Search for the cell housing the specified text and yield its (x, y) center coordinate. 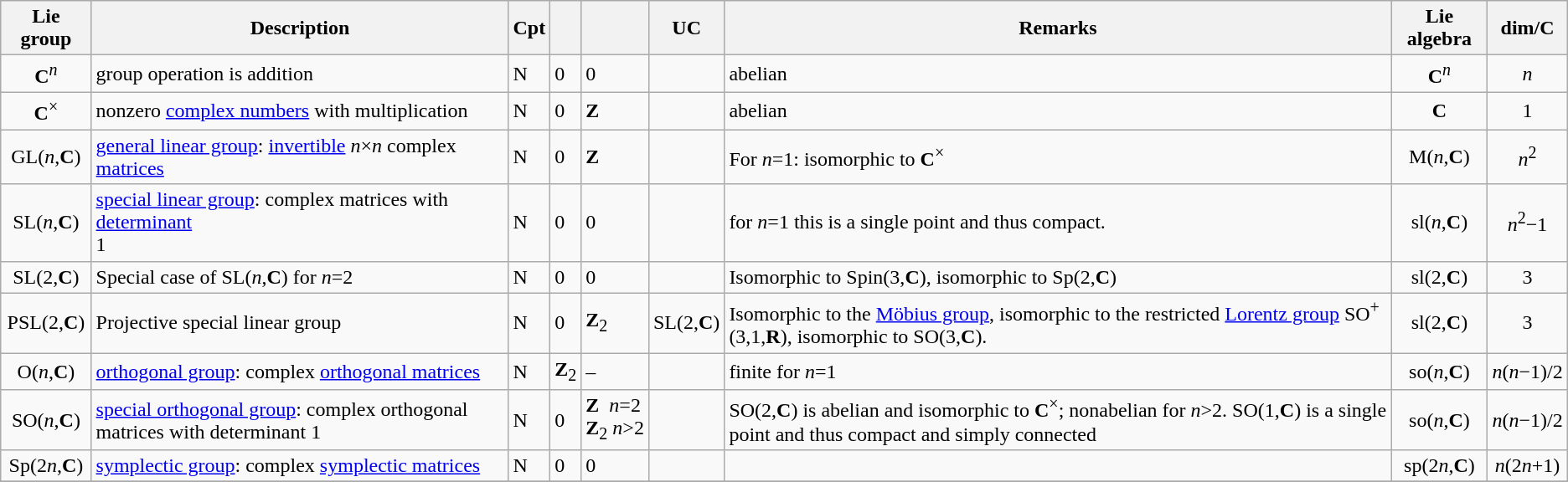
dim/C (1528, 28)
n(2n+1) (1528, 466)
Z n=2Z2 n>2 (615, 420)
for n=1 this is a single point and thus compact. (1058, 223)
group operation is addition (300, 74)
special linear group: complex matrices with determinant1 (300, 223)
Lie algebra (1439, 28)
UC (686, 28)
Remarks (1058, 28)
SO(n,C) (46, 420)
– (615, 372)
n (1528, 74)
orthogonal group: complex orthogonal matrices (300, 372)
1 (1528, 110)
sl(n,C) (1439, 223)
finite for n=1 (1058, 372)
Lie group (46, 28)
C (1439, 110)
n2−1 (1528, 223)
C× (46, 110)
Description (300, 28)
sp(2n,C) (1439, 466)
SO(2,C) is abelian and isomorphic to C×; nonabelian for n>2. SO(1,C) is a single point and thus compact and simply connected (1058, 420)
SL(n,C) (46, 223)
M(n,C) (1439, 157)
nonzero complex numbers with multiplication (300, 110)
Isomorphic to Spin(3,C), isomorphic to Sp(2,C) (1058, 277)
Projective special linear group (300, 323)
Sp(2n,C) (46, 466)
Cpt (529, 28)
n2 (1528, 157)
special orthogonal group: complex orthogonal matrices with determinant 1 (300, 420)
PSL(2,C) (46, 323)
For n=1: isomorphic to C× (1058, 157)
GL(n,C) (46, 157)
Special case of SL(n,C) for n=2 (300, 277)
O(n,C) (46, 372)
symplectic group: complex symplectic matrices (300, 466)
Isomorphic to the Möbius group, isomorphic to the restricted Lorentz group SO+(3,1,R), isomorphic to SO(3,C). (1058, 323)
general linear group: invertible n×n complex matrices (300, 157)
